From the cell containing the given text, extract its center point as [x, y] coordinate. 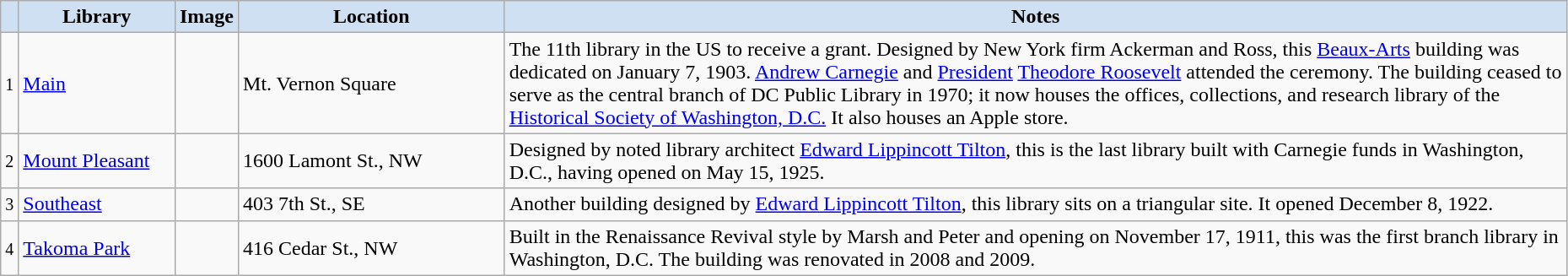
Notes [1036, 17]
Another building designed by Edward Lippincott Tilton, this library sits on a triangular site. It opened December 8, 1922. [1036, 204]
Location [372, 17]
1 [10, 83]
Library [97, 17]
1600 Lamont St., NW [372, 160]
403 7th St., SE [372, 204]
Mount Pleasant [97, 160]
Image [206, 17]
Main [97, 83]
2 [10, 160]
Takoma Park [97, 248]
Mt. Vernon Square [372, 83]
Southeast [97, 204]
3 [10, 204]
4 [10, 248]
416 Cedar St., NW [372, 248]
